Scan for the cell matching the given text and deliver its [x, y] coordinate at center. 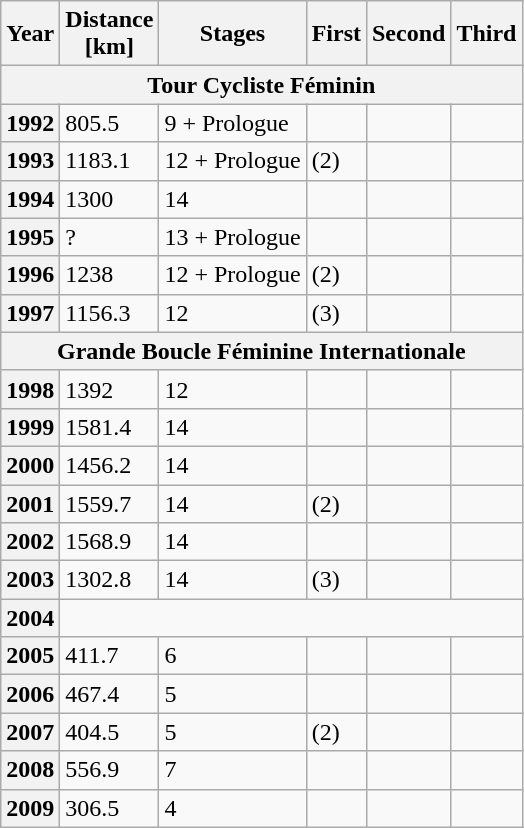
Third [486, 34]
7 [232, 770]
1156.3 [110, 313]
1999 [30, 427]
2003 [30, 580]
1183.1 [110, 161]
Tour Cycliste Féminin [262, 85]
9 + Prologue [232, 123]
1998 [30, 389]
411.7 [110, 656]
2000 [30, 465]
Year [30, 34]
1993 [30, 161]
2009 [30, 808]
1300 [110, 199]
556.9 [110, 770]
1456.2 [110, 465]
1996 [30, 275]
Stages [232, 34]
1994 [30, 199]
2008 [30, 770]
467.4 [110, 694]
404.5 [110, 732]
First [336, 34]
1992 [30, 123]
? [110, 237]
1997 [30, 313]
13 + Prologue [232, 237]
Distance[km] [110, 34]
1581.4 [110, 427]
1559.7 [110, 503]
6 [232, 656]
1392 [110, 389]
2005 [30, 656]
2002 [30, 542]
1568.9 [110, 542]
1302.8 [110, 580]
805.5 [110, 123]
2001 [30, 503]
1995 [30, 237]
1238 [110, 275]
2004 [30, 618]
4 [232, 808]
2006 [30, 694]
Grande Boucle Féminine Internationale [262, 351]
2007 [30, 732]
Second [408, 34]
306.5 [110, 808]
